Scan for the cell matching the given text and deliver its [X, Y] coordinate at center. 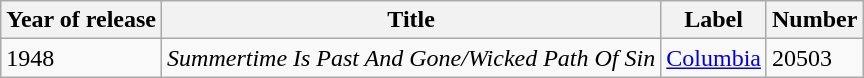
Label [714, 20]
Number [814, 20]
Columbia [714, 58]
1948 [82, 58]
Year of release [82, 20]
20503 [814, 58]
Summertime Is Past And Gone/Wicked Path Of Sin [412, 58]
Title [412, 20]
